Capture the cell that displays the provided text and extract its [x, y] central coordinate. 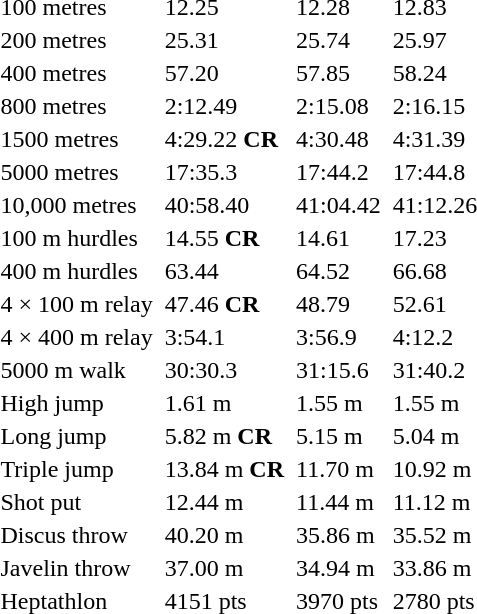
4:29.22 CR [224, 139]
3:56.9 [339, 337]
31:15.6 [339, 370]
1.61 m [224, 403]
40:58.40 [224, 205]
17:35.3 [224, 172]
13.84 m CR [224, 469]
30:30.3 [224, 370]
5.82 m CR [224, 436]
11.44 m [339, 502]
17:44.2 [339, 172]
11.70 m [339, 469]
25.31 [224, 40]
1.55 m [339, 403]
5.15 m [339, 436]
34.94 m [339, 568]
14.61 [339, 238]
41:04.42 [339, 205]
57.85 [339, 73]
2:15.08 [339, 106]
48.79 [339, 304]
25.74 [339, 40]
4:30.48 [339, 139]
57.20 [224, 73]
12.44 m [224, 502]
3:54.1 [224, 337]
35.86 m [339, 535]
37.00 m [224, 568]
47.46 CR [224, 304]
64.52 [339, 271]
2:12.49 [224, 106]
63.44 [224, 271]
40.20 m [224, 535]
14.55 CR [224, 238]
